Pinpoint the cell where the given text exists, returning its (X, Y) midpoint coordinate. 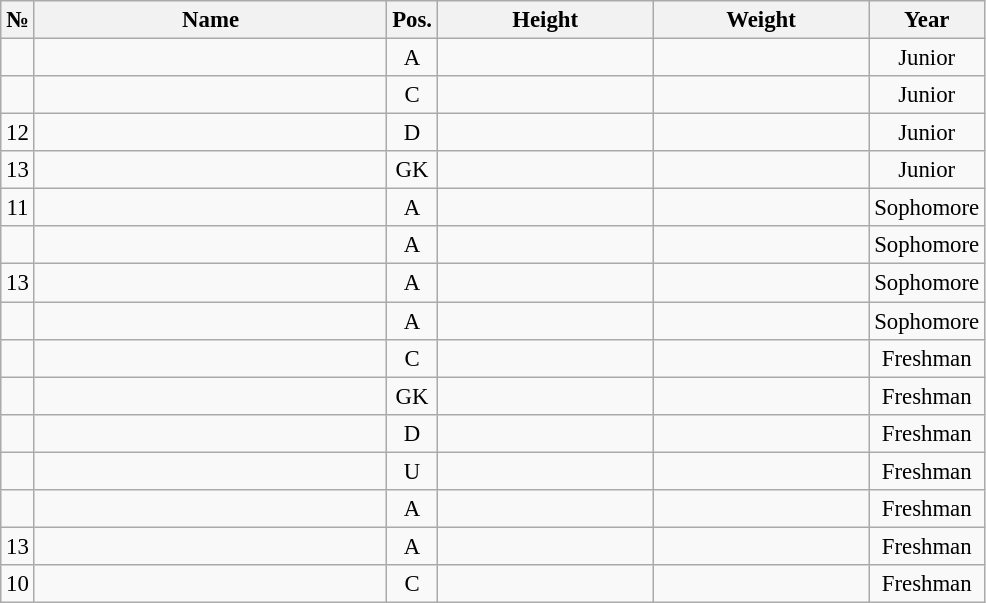
Height (545, 20)
U (412, 471)
№ (18, 20)
12 (18, 133)
Year (927, 20)
Weight (761, 20)
11 (18, 208)
Pos. (412, 20)
10 (18, 584)
Name (210, 20)
